Return the (X, Y) coordinate for the center point of the cell that contains the specified text.  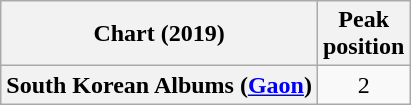
2 (363, 85)
Chart (2019) (160, 34)
Peakposition (363, 34)
South Korean Albums (Gaon) (160, 85)
